Return the (x, y) coordinate for the center point of the cell that contains the specified text.  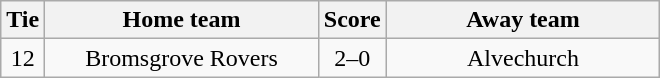
12 (23, 58)
2–0 (352, 58)
Tie (23, 20)
Away team (523, 20)
Bromsgrove Rovers (182, 58)
Alvechurch (523, 58)
Score (352, 20)
Home team (182, 20)
